Locate the cell with the specified text and output its [X, Y] center coordinate. 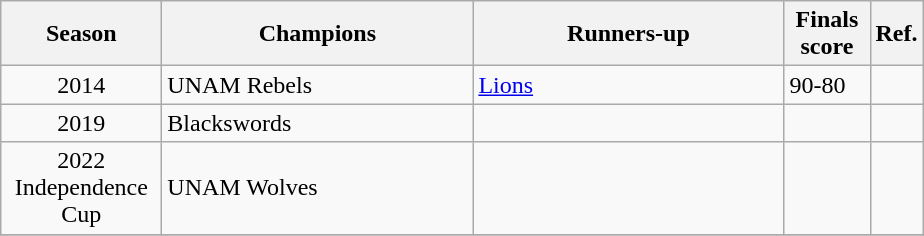
Season [82, 34]
UNAM Wolves [318, 188]
Runners-up [628, 34]
UNAM Rebels [318, 85]
Blackswords [318, 123]
2022 Independence Cup [82, 188]
Champions [318, 34]
Lions [628, 85]
Ref. [896, 34]
2019 [82, 123]
90-80 [827, 85]
2014 [82, 85]
Finals score [827, 34]
